Capture the cell that displays the provided text and extract its [x, y] central coordinate. 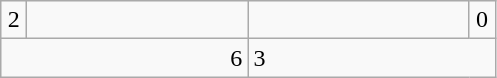
3 [372, 58]
6 [124, 58]
0 [482, 20]
2 [14, 20]
